From the cell containing the given text, extract its center point as [x, y] coordinate. 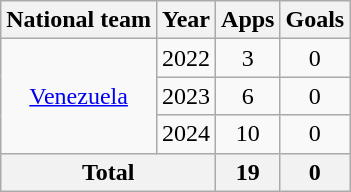
Total [108, 172]
Goals [315, 20]
3 [248, 58]
2022 [186, 58]
National team [79, 20]
Year [186, 20]
10 [248, 134]
6 [248, 96]
2024 [186, 134]
19 [248, 172]
Apps [248, 20]
2023 [186, 96]
Venezuela [79, 96]
